Pinpoint the cell where the given text exists, returning its (x, y) midpoint coordinate. 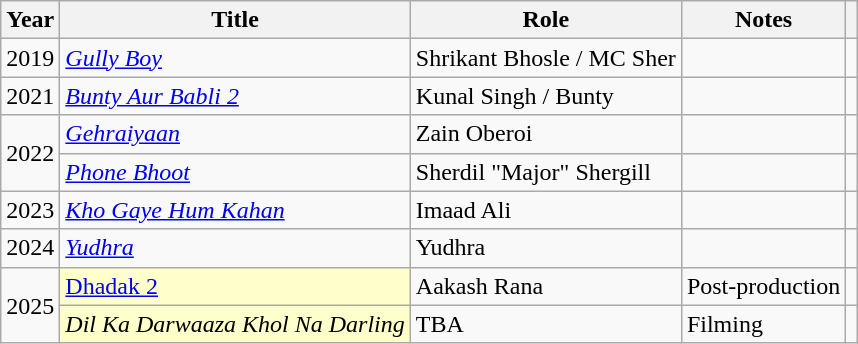
Aakash Rana (546, 286)
2022 (30, 153)
Zain Oberoi (546, 134)
TBA (546, 324)
Notes (763, 20)
Role (546, 20)
Phone Bhoot (235, 172)
Dhadak 2 (235, 286)
Gully Boy (235, 58)
Kunal Singh / Bunty (546, 96)
2021 (30, 96)
Filming (763, 324)
2019 (30, 58)
Bunty Aur Babli 2 (235, 96)
2024 (30, 248)
Year (30, 20)
Shrikant Bhosle / MC Sher (546, 58)
Dil Ka Darwaaza Khol Na Darling (235, 324)
Title (235, 20)
2025 (30, 305)
Kho Gaye Hum Kahan (235, 210)
Imaad Ali (546, 210)
Gehraiyaan (235, 134)
Post-production (763, 286)
2023 (30, 210)
Sherdil "Major" Shergill (546, 172)
